Locate the cell with the specified text and output its [x, y] center coordinate. 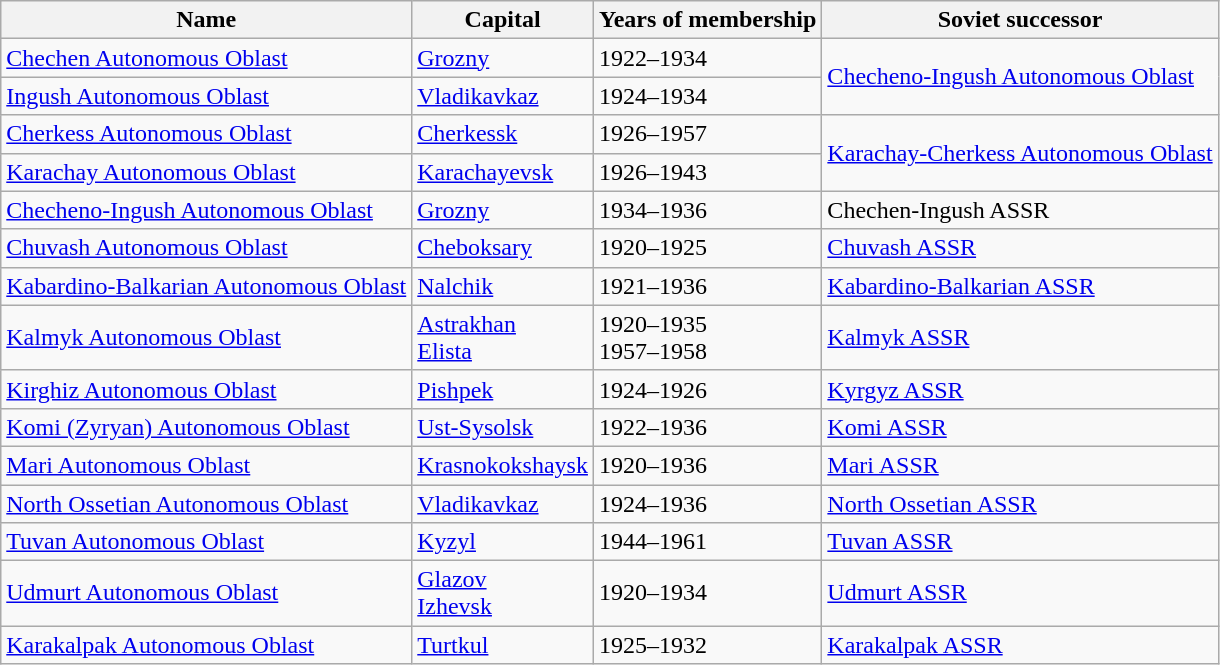
Tuvan Autonomous Oblast [206, 542]
Chuvash ASSR [1020, 248]
Pishpek [503, 389]
Komi ASSR [1020, 427]
Kyzyl [503, 542]
1926–1957 [707, 134]
Kabardino-Balkarian ASSR [1020, 286]
1924–1926 [707, 389]
Chuvash Autonomous Oblast [206, 248]
Karachayevsk [503, 172]
1922–1934 [707, 58]
Komi (Zyryan) Autonomous Oblast [206, 427]
1921–1936 [707, 286]
Kyrgyz ASSR [1020, 389]
Cherkessk [503, 134]
1924–1936 [707, 503]
Ust-Sysolsk [503, 427]
Karachay Autonomous Oblast [206, 172]
Turtkul [503, 645]
1920–1934 [707, 594]
Karakalpak Autonomous Oblast [206, 645]
Mari ASSR [1020, 465]
Karachay-Cherkess Autonomous Oblast [1020, 153]
1920–1936 [707, 465]
Soviet successor [1020, 20]
1922–1936 [707, 427]
GlazovIzhevsk [503, 594]
Udmurt ASSR [1020, 594]
North Ossetian Autonomous Oblast [206, 503]
1944–1961 [707, 542]
Cheboksary [503, 248]
1934–1936 [707, 210]
Capital [503, 20]
1926–1943 [707, 172]
Name [206, 20]
Kalmyk ASSR [1020, 338]
Udmurt Autonomous Oblast [206, 594]
1920–19351957–1958 [707, 338]
1924–1934 [707, 96]
Ingush Autonomous Oblast [206, 96]
Kirghiz Autonomous Oblast [206, 389]
Tuvan ASSR [1020, 542]
Mari Autonomous Oblast [206, 465]
Cherkess Autonomous Oblast [206, 134]
Chechen-Ingush ASSR [1020, 210]
Karakalpak ASSR [1020, 645]
Kalmyk Autonomous Oblast [206, 338]
Krasnokokshaysk [503, 465]
Nalchik [503, 286]
Kabardino-Balkarian Autonomous Oblast [206, 286]
Years of membership [707, 20]
North Ossetian ASSR [1020, 503]
AstrakhanElista [503, 338]
1920–1925 [707, 248]
1925–1932 [707, 645]
Chechen Autonomous Oblast [206, 58]
